Extract the (X, Y) coordinate from the center of the cell holding the provided text.  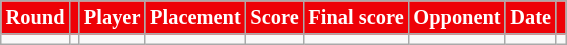
Player (112, 17)
Score (275, 17)
Final score (356, 17)
Placement (195, 17)
Opponent (458, 17)
Round (36, 17)
Date (530, 17)
